Locate the cell with the specified text and output its [X, Y] center coordinate. 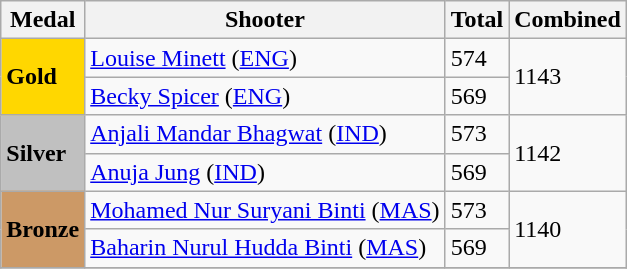
Shooter [265, 20]
Anjali Mandar Bhagwat (IND) [265, 134]
Bronze [43, 229]
1143 [568, 77]
Becky Spicer (ENG) [265, 96]
Total [477, 20]
Medal [43, 20]
Anuja Jung (IND) [265, 172]
574 [477, 58]
Silver [43, 153]
Mohamed Nur Suryani Binti (MAS) [265, 210]
1142 [568, 153]
Baharin Nurul Hudda Binti (MAS) [265, 248]
1140 [568, 229]
Gold [43, 77]
Combined [568, 20]
Louise Minett (ENG) [265, 58]
